Locate the cell with the specified text and output its [x, y] center coordinate. 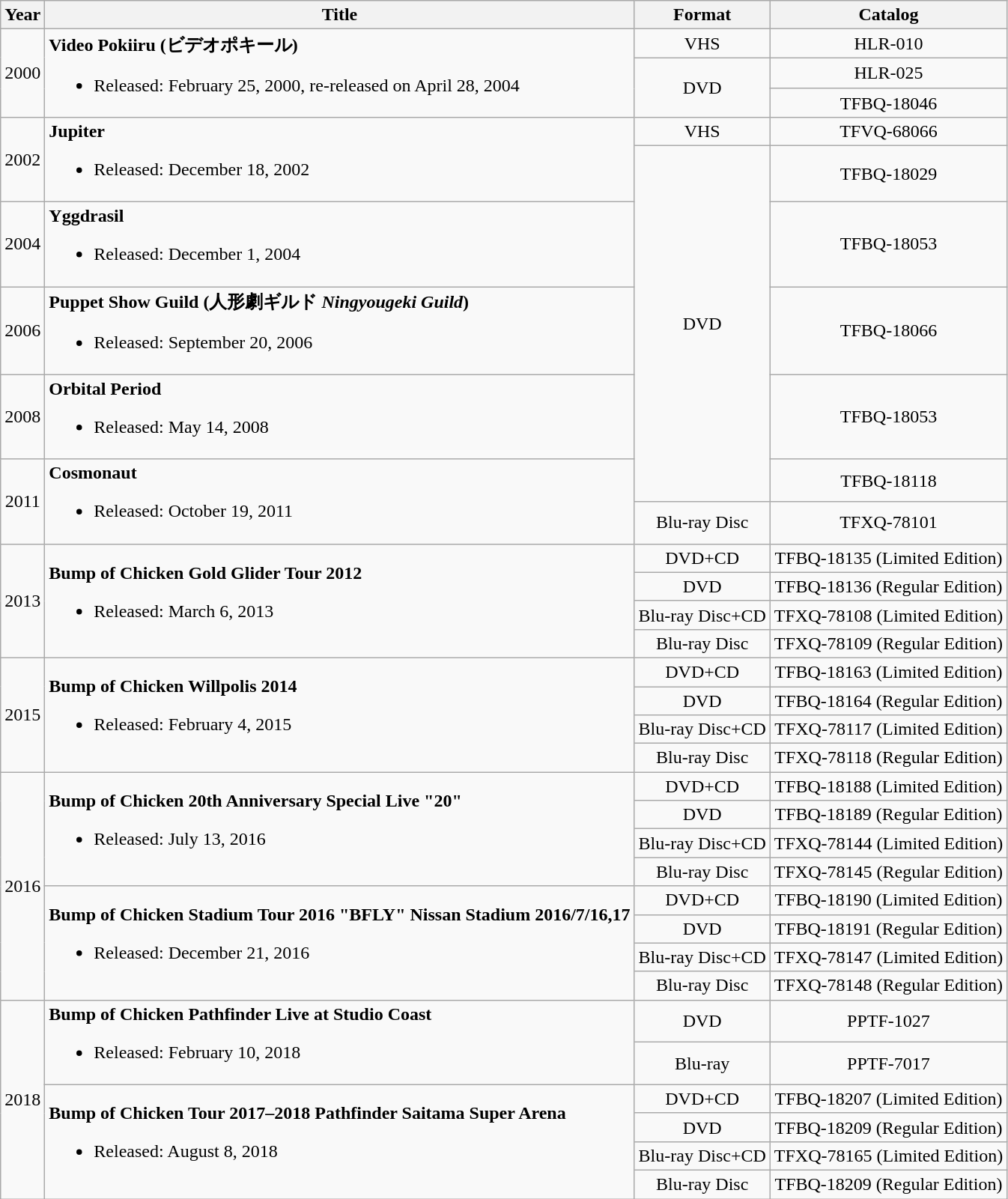
Bump of Chicken Pathfinder Live at Studio CoastReleased: February 10, 2018 [340, 1042]
TFXQ-78108 (Limited Edition) [888, 615]
TFXQ-78117 (Limited Edition) [888, 729]
2002 [22, 159]
TFBQ-18191 (Regular Edition) [888, 929]
YggdrasilReleased: December 1, 2004 [340, 244]
Bump of Chicken Gold Glider Tour 2012Released: March 6, 2013 [340, 601]
TFXQ-78144 (Limited Edition) [888, 843]
TFBQ-18207 (Limited Edition) [888, 1099]
2016 [22, 886]
2011 [22, 502]
TFBQ-18136 (Regular Edition) [888, 586]
TFXQ-78101 [888, 523]
TFXQ-78147 (Limited Edition) [888, 957]
TFBQ-18135 (Limited Edition) [888, 558]
PPTF-7017 [888, 1063]
PPTF-1027 [888, 1022]
2015 [22, 714]
2018 [22, 1099]
TFBQ-18029 [888, 174]
TFXQ-78165 (Limited Edition) [888, 1156]
Bump of Chicken Tour 2017–2018 Pathfinder Saitama Super ArenaReleased: August 8, 2018 [340, 1141]
2000 [22, 73]
Catalog [888, 15]
TFBQ-18190 (Limited Edition) [888, 900]
HLR-010 [888, 43]
TFBQ-18118 [888, 481]
2008 [22, 416]
Video Pokiiru (ビデオポキール)Released: February 25, 2000, re-released on April 28, 2004 [340, 73]
TFXQ-78118 (Regular Edition) [888, 758]
TFBQ-18164 (Regular Edition) [888, 700]
Bump of Chicken 20th Anniversary Special Live "20"Released: July 13, 2016 [340, 829]
Puppet Show Guild (人形劇ギルド Ningyougeki Guild)Released: September 20, 2006 [340, 330]
2004 [22, 244]
2013 [22, 601]
JupiterReleased: December 18, 2002 [340, 159]
TFBQ-18046 [888, 103]
Year [22, 15]
HLR-025 [888, 73]
TFBQ-18163 (Limited Edition) [888, 672]
TFBQ-18189 (Regular Edition) [888, 815]
TFBQ-18188 (Limited Edition) [888, 786]
Orbital PeriodReleased: May 14, 2008 [340, 416]
Format [702, 15]
Blu-ray [702, 1063]
CosmonautReleased: October 19, 2011 [340, 502]
TFVQ-68066 [888, 131]
Title [340, 15]
TFXQ-78109 (Regular Edition) [888, 643]
Bump of Chicken Stadium Tour 2016 "BFLY" Nissan Stadium 2016/7/16,17Released: December 21, 2016 [340, 943]
TFXQ-78145 (Regular Edition) [888, 872]
TFXQ-78148 (Regular Edition) [888, 986]
TFBQ-18066 [888, 330]
2006 [22, 330]
Bump of Chicken Willpolis 2014Released: February 4, 2015 [340, 714]
